From the cell containing the given text, extract its center point as (X, Y) coordinate. 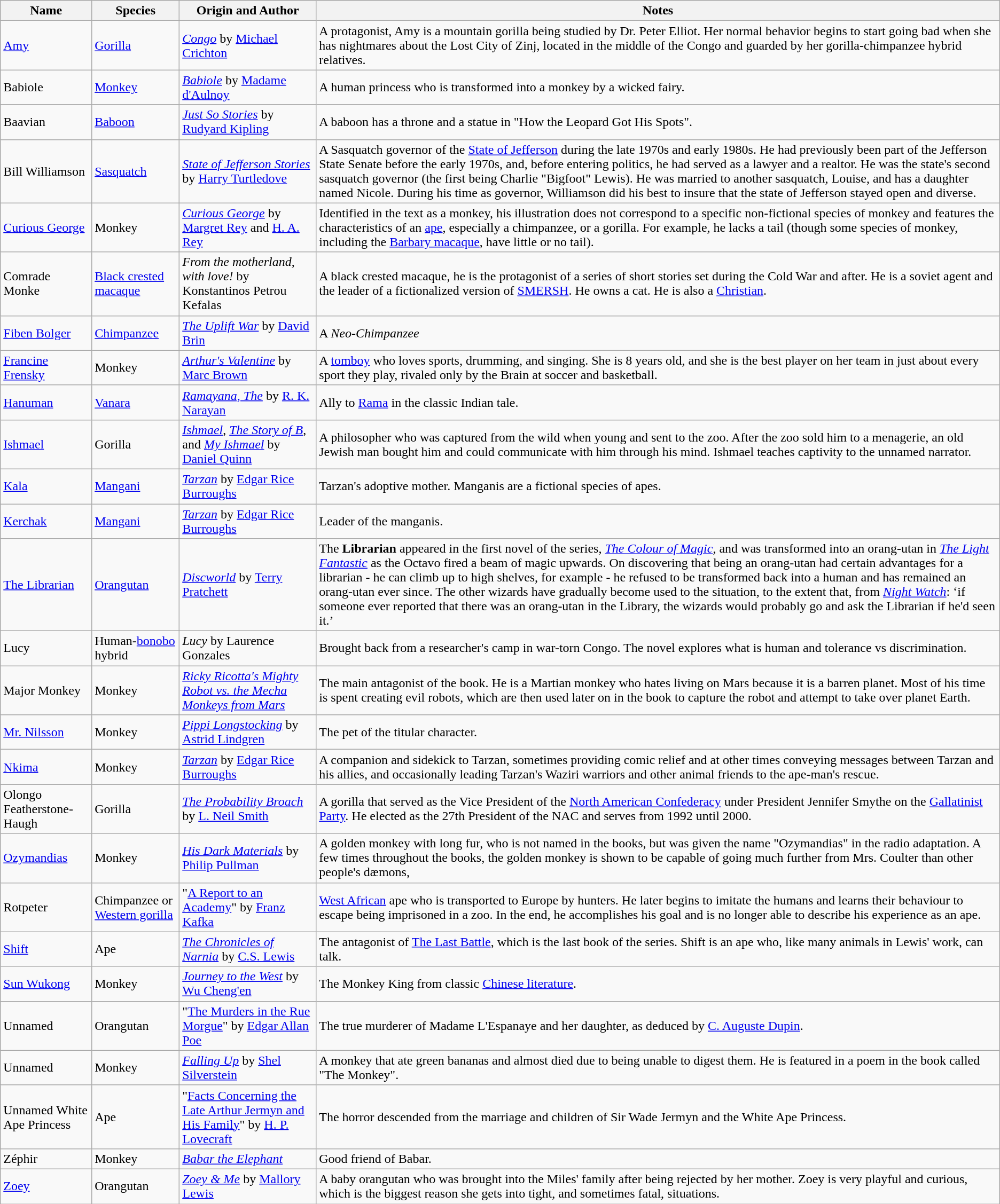
Kala (46, 486)
Hanuman (46, 403)
Brought back from a researcher's camp in war-torn Congo. The novel explores what is human and tolerance vs discrimination. (658, 648)
Tarzan's adoptive mother. Manganis are a fictional species of apes. (658, 486)
Discworld by Terry Pratchett (248, 585)
Arthur's Valentine by Marc Brown (248, 367)
Species (136, 11)
The Chronicles of Narnia by C.S. Lewis (248, 949)
Pippi Longstocking by Astrid Lindgren (248, 733)
His Dark Materials by Philip Pullman (248, 858)
Ozymandias (46, 858)
Kerchak (46, 521)
Ricky Ricotta's Mighty Robot vs. the Mecha Monkeys from Mars (248, 690)
Francine Frensky (46, 367)
Babiole by Madame d'Aulnoy (248, 88)
Sun Wukong (46, 983)
Rotpeter (46, 907)
Lucy (46, 648)
"Facts Concerning the Late Arthur Jermyn and His Family" by H. P. Lovecraft (248, 1117)
The antagonist of The Last Battle, which is the last book of the series. Shift is an ape who, like many animals in Lewis' work, can talk. (658, 949)
The Librarian (46, 585)
Good friend of Babar. (658, 1159)
Ishmael, The Story of B, and My Ishmael by Daniel Quinn (248, 444)
Notes (658, 11)
"A Report to an Academy" by Franz Kafka (248, 907)
Ally to Rama in the classic Indian tale. (658, 403)
Black crested macaque (136, 284)
Name (46, 11)
The Monkey King from classic Chinese literature. (658, 983)
Baavian (46, 122)
Bill Williamson (46, 171)
Amy (46, 45)
Sasquatch (136, 171)
Leader of the manganis. (658, 521)
Just So Stories by Rudyard Kipling (248, 122)
Unnamed White Ape Princess (46, 1117)
Olongo Featherstone-Haugh (46, 809)
Nkima (46, 767)
The horror descended from the marriage and children of Sir Wade Jermyn and the White Ape Princess. (658, 1117)
Lucy by Laurence Gonzales (248, 648)
Zoey & Me by Mallory Lewis (248, 1186)
Congo by Michael Crichton (248, 45)
From the motherland, with love! by Konstantinos Petrou Kefalas (248, 284)
Curious George by Margret Rey and H. A. Rey (248, 227)
The Uplift War by David Brin (248, 333)
Baboon (136, 122)
Mr. Nilsson (46, 733)
Babiole (46, 88)
Chimpanzee (136, 333)
Vanara (136, 403)
Fiben Bolger (46, 333)
Ramayana, The by R. K. Narayan (248, 403)
Chimpanzee or Western gorilla (136, 907)
"The Murders in the Rue Morgue" by Edgar Allan Poe (248, 1026)
Falling Up by Shel Silverstein (248, 1068)
The true murderer of Madame L'Espanaye and her daughter, as deduced by C. Auguste Dupin. (658, 1026)
Curious George (46, 227)
Zéphir (46, 1159)
Comrade Monke (46, 284)
A baboon has a throne and a statue in "How the Leopard Got His Spots". (658, 122)
A human princess who is transformed into a monkey by a wicked fairy. (658, 88)
Ishmael (46, 444)
A Neo-Chimpanzee (658, 333)
State of Jefferson Stories by Harry Turtledove (248, 171)
Zoey (46, 1186)
A monkey that ate green bananas and almost died due to being unable to digest them. He is featured in a poem in the book called "The Monkey". (658, 1068)
Journey to the West by Wu Cheng'en (248, 983)
The pet of the titular character. (658, 733)
Shift (46, 949)
Major Monkey (46, 690)
Origin and Author (248, 11)
Human-bonobo hybrid (136, 648)
Babar the Elephant (248, 1159)
The Probability Broach by L. Neil Smith (248, 809)
